Detect which cell encompasses the target text, then output its (X, Y) center coordinate. 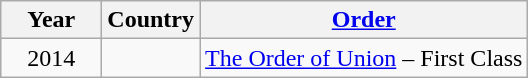
Order (364, 20)
Year (52, 20)
The Order of Union – First Class (364, 58)
2014 (52, 58)
Country (151, 20)
